For the text-containing cell, return its midpoint in (x, y) coordinate format. 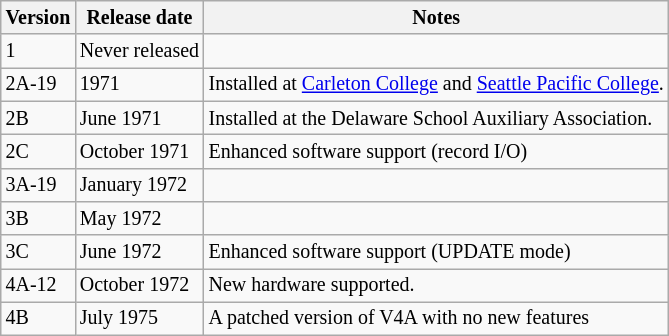
Version (38, 18)
4A-12 (38, 286)
4B (38, 318)
A patched version of V4A with no new features (436, 318)
Enhanced software support (record I/O) (436, 152)
1971 (140, 84)
2A-19 (38, 84)
Never released (140, 52)
June 1971 (140, 118)
October 1972 (140, 286)
Release date (140, 18)
New hardware supported. (436, 286)
3B (38, 218)
2B (38, 118)
3A-19 (38, 184)
July 1975 (140, 318)
June 1972 (140, 252)
1 (38, 52)
Notes (436, 18)
October 1971 (140, 152)
Installed at the Delaware School Auxiliary Association. (436, 118)
3C (38, 252)
Installed at Carleton College and Seattle Pacific College. (436, 84)
January 1972 (140, 184)
2C (38, 152)
May 1972 (140, 218)
Enhanced software support (UPDATE mode) (436, 252)
